Pinpoint the cell where the given text exists, returning its [x, y] midpoint coordinate. 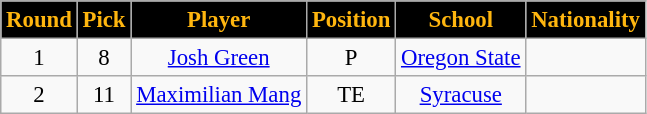
11 [104, 95]
TE [352, 95]
Pick [104, 20]
Round [39, 20]
Maximilian Mang [219, 95]
Position [352, 20]
Nationality [586, 20]
8 [104, 58]
1 [39, 58]
Josh Green [219, 58]
School [461, 20]
Player [219, 20]
Syracuse [461, 95]
2 [39, 95]
Oregon State [461, 58]
P [352, 58]
